Capture the cell that displays the provided text and extract its (x, y) central coordinate. 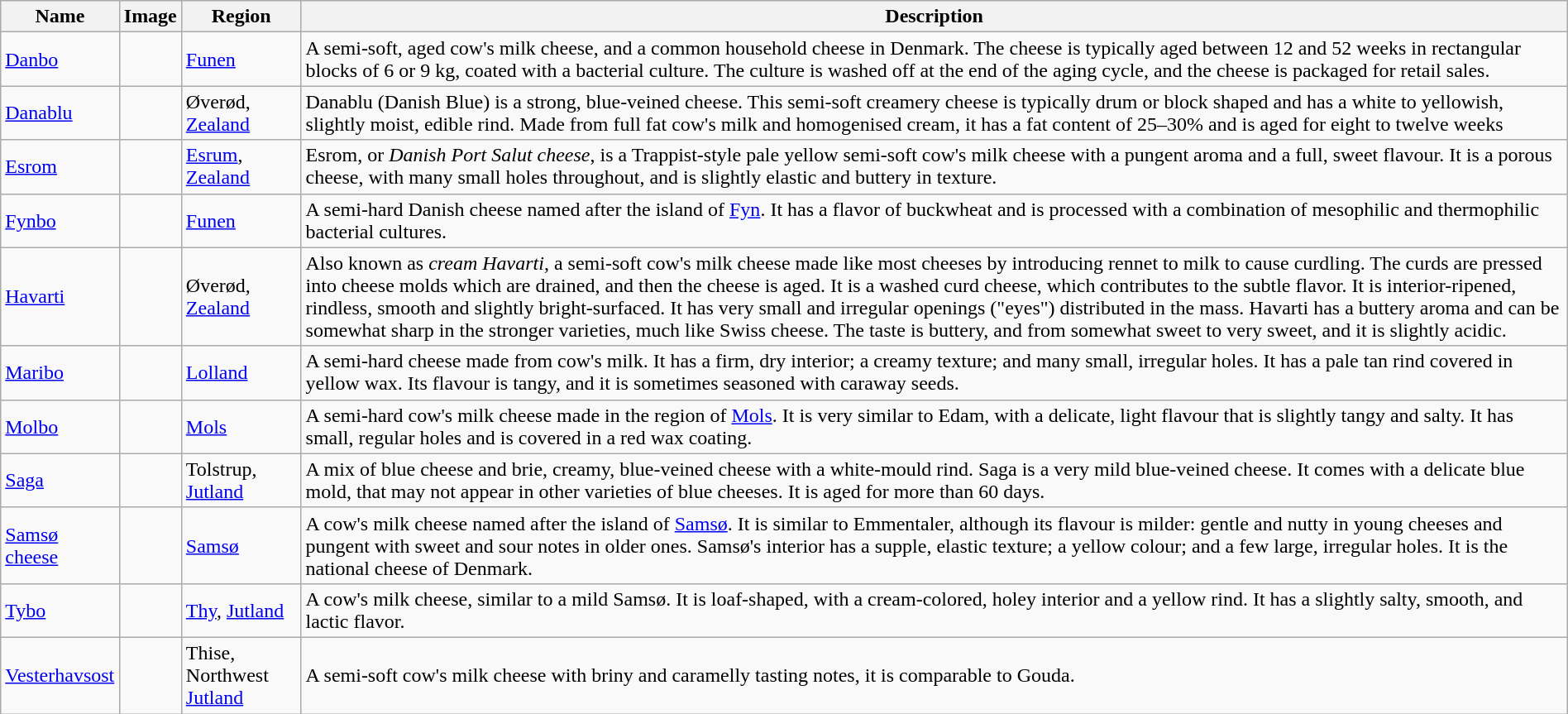
Tolstrup, Jutland (241, 480)
Esrum, Zealand (241, 167)
Fynbo (60, 220)
Saga (60, 480)
Samsø cheese (60, 545)
A semi-soft cow's milk cheese with briny and caramelly tasting notes, it is comparable to Gouda. (935, 675)
Tybo (60, 611)
Thise, Northwest Jutland (241, 675)
Molbo (60, 427)
Name (60, 17)
Vesterhavsost (60, 675)
Image (151, 17)
Danablu (60, 113)
Danbo (60, 60)
Havarti (60, 296)
Lolland (241, 372)
Maribo (60, 372)
Description (935, 17)
Thy, Jutland (241, 611)
Esrom (60, 167)
Region (241, 17)
Samsø (241, 545)
Mols (241, 427)
